Determine the (X, Y) coordinate at the center of the cell enclosing the given text.  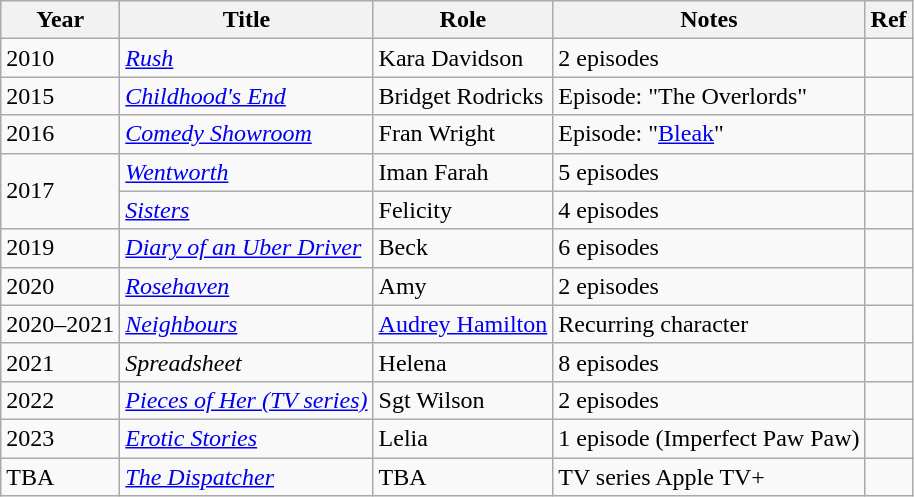
2016 (60, 134)
Title (246, 20)
Neighbours (246, 324)
Helena (463, 362)
Pieces of Her (TV series) (246, 400)
2020 (60, 286)
Episode: "Bleak" (709, 134)
2021 (60, 362)
Sisters (246, 210)
Childhood's End (246, 96)
Episode: "The Overlords" (709, 96)
2010 (60, 58)
Fran Wright (463, 134)
5 episodes (709, 172)
Sgt Wilson (463, 400)
Recurring character (709, 324)
Rush (246, 58)
Spreadsheet (246, 362)
2015 (60, 96)
Rosehaven (246, 286)
Bridget Rodricks (463, 96)
Iman Farah (463, 172)
Year (60, 20)
1 episode (Imperfect Paw Paw) (709, 438)
Beck (463, 248)
2017 (60, 191)
Wentworth (246, 172)
The Dispatcher (246, 477)
2022 (60, 400)
Felicity (463, 210)
4 episodes (709, 210)
Amy (463, 286)
Role (463, 20)
2020–2021 (60, 324)
Kara Davidson (463, 58)
Lelia (463, 438)
Diary of an Uber Driver (246, 248)
Erotic Stories (246, 438)
2019 (60, 248)
Ref (888, 20)
6 episodes (709, 248)
8 episodes (709, 362)
Audrey Hamilton (463, 324)
Notes (709, 20)
TV series Apple TV+ (709, 477)
2023 (60, 438)
Comedy Showroom (246, 134)
